Capture the cell that displays the provided text and extract its [X, Y] central coordinate. 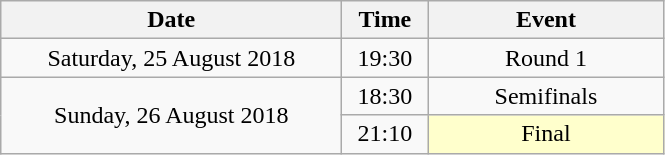
Semifinals [546, 96]
Sunday, 26 August 2018 [172, 115]
Final [546, 134]
Event [546, 20]
Time [385, 20]
19:30 [385, 58]
Saturday, 25 August 2018 [172, 58]
21:10 [385, 134]
Date [172, 20]
18:30 [385, 96]
Round 1 [546, 58]
